Provide the (X, Y) coordinate of the cell's center where the given text is located.  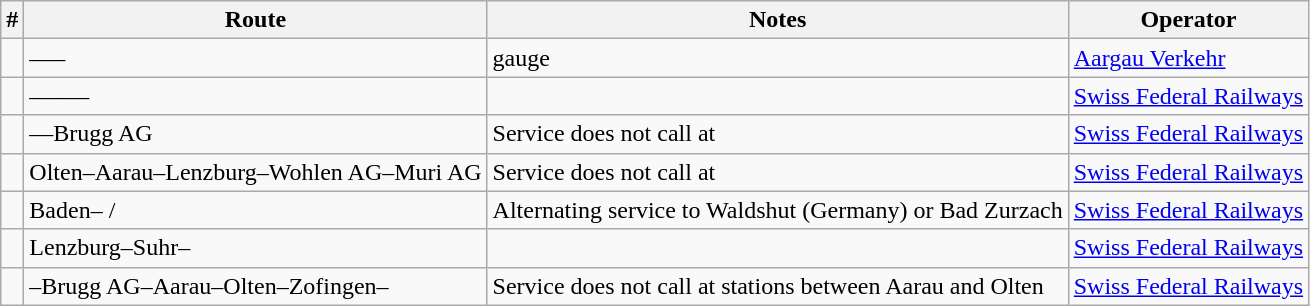
–Brugg AG–Aarau–Olten–Zofingen– (256, 286)
Operator (1188, 20)
––– (256, 58)
gauge (778, 58)
Olten–Aarau–Lenzburg–Wohlen AG–Muri AG (256, 172)
# (12, 20)
Notes (778, 20)
Route (256, 20)
––––– (256, 96)
Lenzburg–Suhr– (256, 248)
––Brugg AG (256, 134)
Service does not call at stations between Aarau and Olten (778, 286)
Alternating service to Waldshut (Germany) or Bad Zurzach (778, 210)
Aargau Verkehr (1188, 58)
Baden– / (256, 210)
